Extract the [x, y] coordinate from the center of the cell holding the provided text.  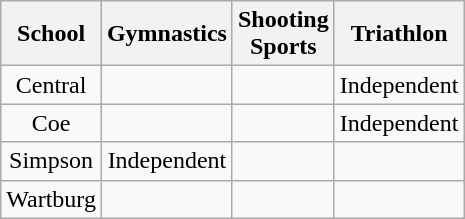
Coe [52, 123]
Simpson [52, 161]
ShootingSports [283, 34]
Wartburg [52, 199]
School [52, 34]
Central [52, 85]
Triathlon [399, 34]
Gymnastics [166, 34]
